Search for the cell housing the specified text and yield its [X, Y] center coordinate. 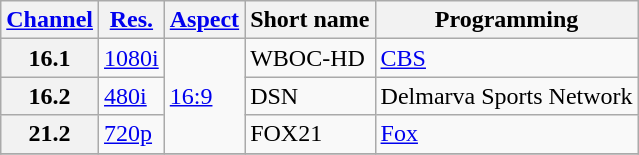
Fox [506, 134]
16.2 [50, 96]
480i [132, 96]
1080i [132, 58]
Channel [50, 20]
Programming [506, 20]
Delmarva Sports Network [506, 96]
21.2 [50, 134]
DSN [310, 96]
Short name [310, 20]
FOX21 [310, 134]
16:9 [204, 96]
Res. [132, 20]
CBS [506, 58]
720p [132, 134]
16.1 [50, 58]
WBOC-HD [310, 58]
Aspect [204, 20]
